Provide the (X, Y) coordinate of the cell's center where the given text is located.  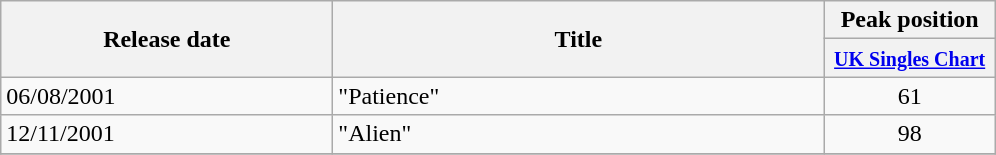
98 (910, 134)
UK Singles Chart (910, 58)
Peak position (910, 20)
"Alien" (578, 134)
Title (578, 39)
06/08/2001 (167, 96)
12/11/2001 (167, 134)
61 (910, 96)
Release date (167, 39)
"Patience" (578, 96)
